Determine the (X, Y) coordinate at the center of the cell enclosing the given text.  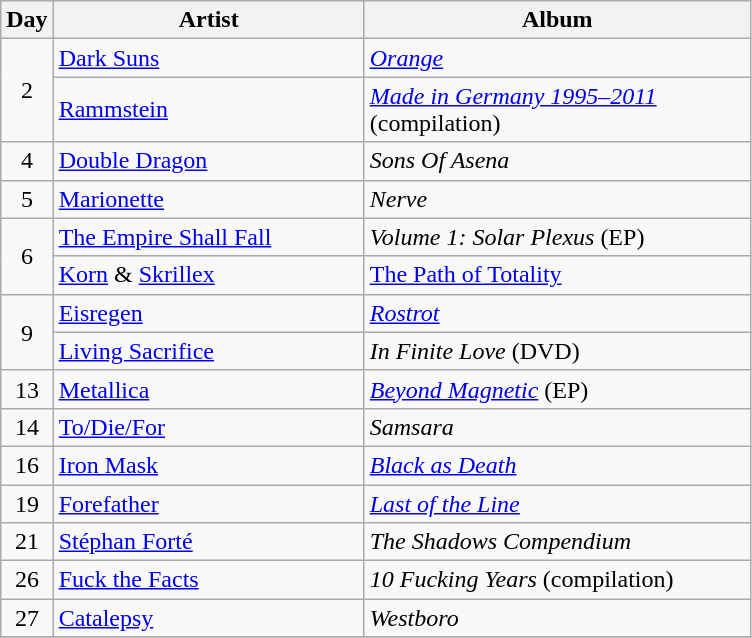
Nerve (557, 199)
Made in Germany 1995–2011 (compilation) (557, 110)
Korn & Skrillex (208, 275)
16 (27, 465)
Catalepsy (208, 618)
Fuck the Facts (208, 580)
Sons Of Asena (557, 161)
Black as Death (557, 465)
13 (27, 389)
Metallica (208, 389)
Artist (208, 20)
4 (27, 161)
21 (27, 542)
Volume 1: Solar Plexus (EP) (557, 237)
2 (27, 90)
The Path of Totality (557, 275)
To/Die/For (208, 427)
The Empire Shall Fall (208, 237)
5 (27, 199)
26 (27, 580)
Last of the Line (557, 503)
Day (27, 20)
In Finite Love (DVD) (557, 351)
19 (27, 503)
The Shadows Compendium (557, 542)
Forefather (208, 503)
Eisregen (208, 313)
Living Sacrifice (208, 351)
Orange (557, 58)
Rostrot (557, 313)
Westboro (557, 618)
Beyond Magnetic (EP) (557, 389)
Iron Mask (208, 465)
27 (27, 618)
Stéphan Forté (208, 542)
Samsara (557, 427)
6 (27, 256)
14 (27, 427)
Rammstein (208, 110)
9 (27, 332)
Marionette (208, 199)
Dark Suns (208, 58)
Album (557, 20)
10 Fucking Years (compilation) (557, 580)
Double Dragon (208, 161)
